Identify which cell holds the provided text, then report its [X, Y] central coordinate. 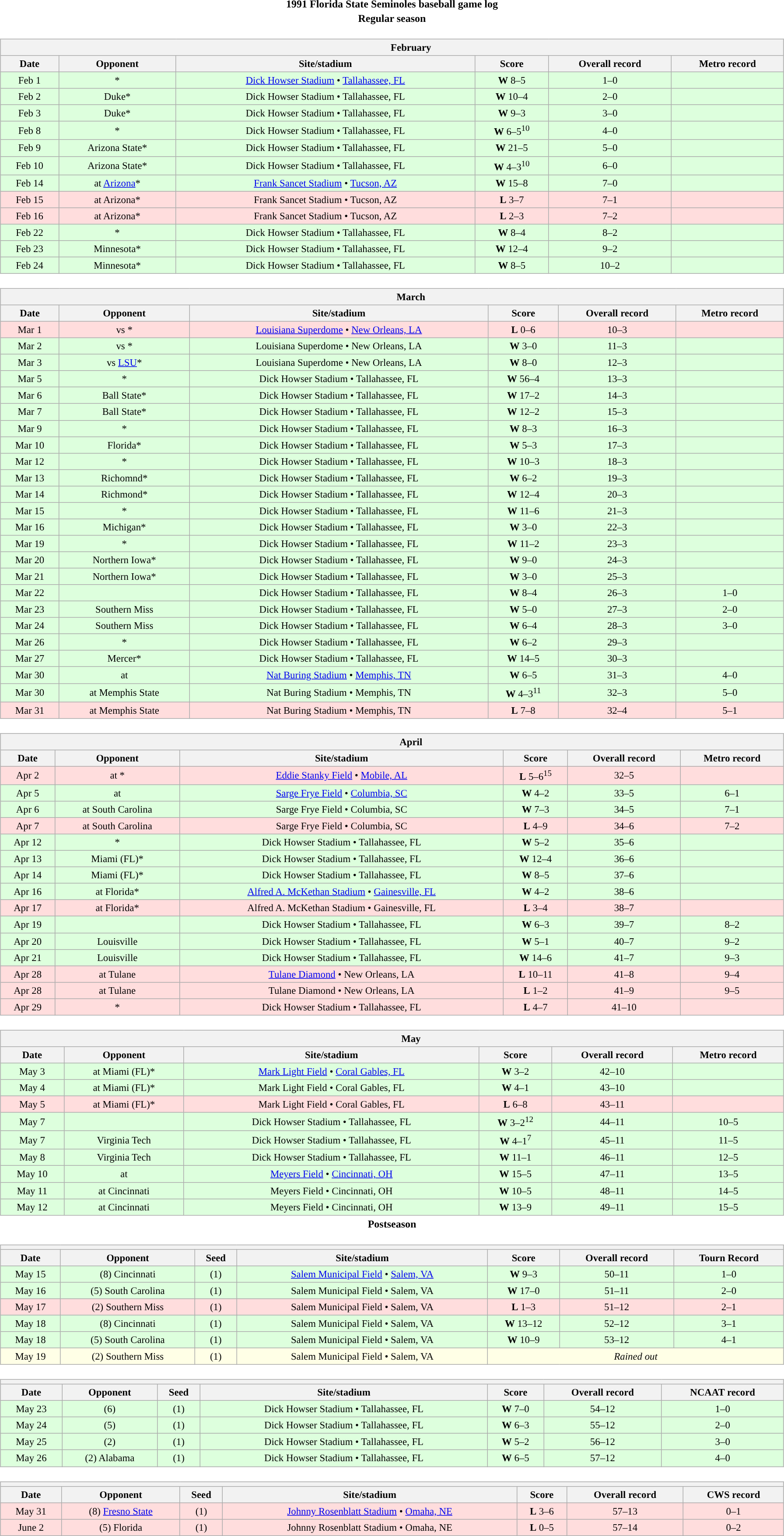
41–9 [624, 990]
Tourn Record [729, 1258]
May 10 [32, 1174]
24–3 [617, 560]
34–6 [624, 826]
May 15 [31, 1274]
11–5 [728, 1140]
Mar 27 [30, 659]
13–5 [728, 1174]
32–4 [617, 710]
15–5 [728, 1207]
Mar 12 [30, 461]
W 3–2 [515, 1071]
34–5 [624, 810]
W 17–0 [524, 1291]
March [392, 297]
(6) [109, 1409]
Apr 29 [28, 1007]
Mar 6 [30, 396]
23–3 [617, 544]
W 13–12 [524, 1323]
Mar 24 [30, 626]
22–3 [617, 527]
L 4–7 [535, 1007]
Feb 2 [30, 97]
14–5 [728, 1191]
L 1–2 [535, 990]
12–3 [617, 363]
51–12 [617, 1307]
W 6–510 [512, 130]
W 6–4 [523, 626]
Feb 9 [30, 148]
Feb 14 [30, 183]
Apr 13 [28, 859]
Apr 6 [28, 810]
W 10–5 [515, 1191]
Apr 16 [28, 892]
Mar 13 [30, 478]
5–1 [730, 710]
47–11 [612, 1174]
41–7 [624, 957]
0–2 [733, 1527]
CWS record [733, 1494]
0–1 [733, 1511]
43–10 [612, 1088]
May 3 [32, 1071]
W 11–1 [515, 1157]
W 5–0 [523, 610]
54–12 [603, 1409]
May 31 [31, 1511]
Mar 1 [30, 330]
W 4–17 [515, 1140]
29–3 [617, 642]
6–1 [732, 793]
Mar 7 [30, 412]
W 4–1 [515, 1088]
Michigan* [124, 527]
L 10–11 [535, 974]
Apr 2 [28, 775]
Mar 10 [30, 445]
W 14–6 [535, 957]
Apr 20 [28, 941]
W 15–8 [512, 183]
31–3 [617, 675]
L 7–8 [523, 710]
W 13–9 [515, 1207]
W 21–5 [512, 148]
56–12 [603, 1442]
June 2 [31, 1527]
W 11–2 [523, 544]
W 10–3 [523, 461]
12–5 [728, 1157]
Mar 16 [30, 527]
W 17–2 [523, 396]
35–6 [624, 842]
46–11 [612, 1157]
41–8 [624, 974]
L 4–9 [535, 826]
49–11 [612, 1207]
Mar 26 [30, 642]
57–12 [603, 1458]
W 4–310 [512, 165]
3–1 [729, 1323]
Mar 21 [30, 576]
38–7 [624, 908]
4–1 [729, 1340]
Feb 10 [30, 165]
Mar 2 [30, 346]
Florida* [124, 445]
May 24 [31, 1425]
32–5 [624, 775]
W 8–0 [523, 363]
Apr 19 [28, 925]
L 3–4 [535, 908]
Mar 5 [30, 379]
Feb 22 [30, 232]
10–3 [617, 330]
52–12 [617, 1323]
May 5 [32, 1104]
48–11 [612, 1191]
Mar 31 [30, 710]
W 9–0 [523, 560]
20–3 [617, 494]
Mercer* [124, 659]
W 10–4 [512, 97]
Apr 5 [28, 793]
Feb 24 [30, 265]
Eddie Stanky Field • Mobile, AL [342, 775]
at * [117, 775]
Feb 15 [30, 200]
Apr 14 [28, 875]
53–12 [617, 1340]
W 7–3 [535, 810]
6–0 [610, 165]
W 12–2 [523, 412]
27–3 [617, 610]
11–3 [617, 346]
Mar 22 [30, 593]
February [392, 47]
51–11 [617, 1291]
W 5–3 [523, 445]
Apr 17 [28, 908]
55–12 [603, 1425]
17–3 [617, 445]
(2) Alabama [109, 1458]
44–11 [612, 1122]
18–3 [617, 461]
32–3 [617, 693]
L 0–6 [523, 330]
W 3–212 [515, 1122]
NCAAT record [723, 1392]
May 23 [31, 1409]
Mar 14 [30, 494]
L 5–615 [535, 775]
W 56–4 [523, 379]
Richomnd* [124, 478]
(5) Florida [121, 1527]
May 4 [32, 1088]
26–3 [617, 593]
Mar 3 [30, 363]
May 19 [31, 1356]
Mar 19 [30, 544]
15–3 [617, 412]
W 5–1 [535, 941]
57–14 [625, 1527]
50–11 [617, 1274]
W 8–3 [523, 428]
45–11 [612, 1140]
43–11 [612, 1104]
36–6 [624, 859]
L 3–7 [512, 200]
L 6–8 [515, 1104]
10–5 [728, 1122]
Mar 15 [30, 511]
7–0 [610, 183]
57–13 [625, 1511]
Feb 16 [30, 216]
May 8 [32, 1157]
L 0–5 [542, 1527]
May 26 [31, 1458]
L 2–3 [512, 216]
W 15–5 [515, 1174]
9–4 [732, 974]
25–3 [617, 576]
14–3 [617, 396]
W 14–5 [523, 659]
Apr 7 [28, 826]
Mar 9 [30, 428]
L 1–3 [524, 1307]
Richmond* [124, 494]
41–10 [624, 1007]
W 11–6 [523, 511]
Feb 3 [30, 113]
9–5 [732, 990]
Apr 21 [28, 957]
Apr 12 [28, 842]
Feb 1 [30, 80]
Feb 23 [30, 249]
19–3 [617, 478]
13–3 [617, 379]
May [392, 1038]
33–5 [624, 793]
10–2 [610, 265]
April [392, 742]
(2) [109, 1442]
vs LSU* [124, 363]
16–3 [617, 428]
(8) Fresno State [121, 1511]
W 10–9 [524, 1340]
Mar 23 [30, 610]
21–3 [617, 511]
Feb 8 [30, 130]
9–3 [732, 957]
Mar 20 [30, 560]
37–6 [624, 875]
(5) [109, 1425]
L 3–6 [542, 1511]
W 4–311 [523, 693]
W 7–0 [515, 1409]
28–3 [617, 626]
38–6 [624, 892]
42–10 [612, 1071]
May 12 [32, 1207]
2–1 [729, 1307]
39–7 [624, 925]
May 11 [32, 1191]
30–3 [617, 659]
May 16 [31, 1291]
40–7 [624, 941]
May 25 [31, 1442]
Rained out [636, 1356]
May 17 [31, 1307]
